Locate the cell with the specified text and output its (X, Y) center coordinate. 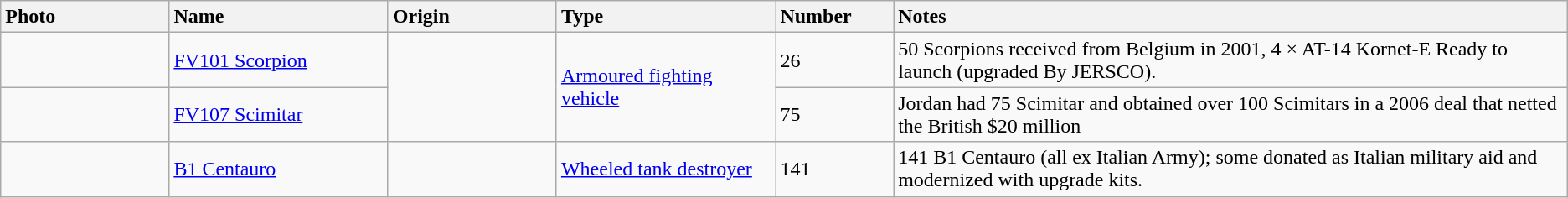
FV107 Scimitar (278, 114)
Armoured fighting vehicle (665, 87)
Notes (1231, 17)
26 (834, 60)
Origin (472, 17)
75 (834, 114)
Name (278, 17)
Photo (85, 17)
141 B1 Centauro (all ex Italian Army); some donated as Italian military aid and modernized with upgrade kits. (1231, 169)
B1 Centauro (278, 169)
50 Scorpions received from Belgium in 2001, 4 × AT-14 Kornet-E Ready to launch (upgraded By JERSCO). (1231, 60)
FV101 Scorpion (278, 60)
Wheeled tank destroyer (665, 169)
Number (834, 17)
Type (665, 17)
Jordan had 75 Scimitar and obtained over 100 Scimitars in a 2006 deal that netted the British $20 million (1231, 114)
141 (834, 169)
